Detect which cell encompasses the target text, then output its (x, y) center coordinate. 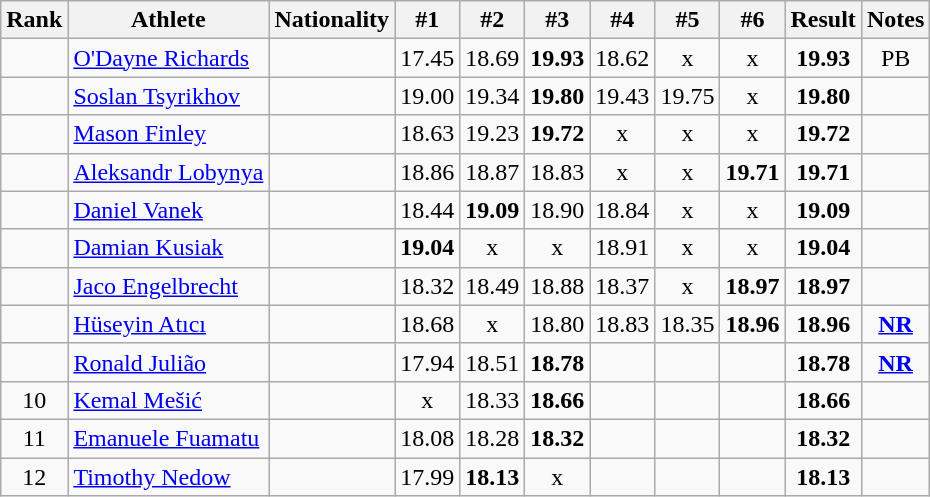
18.90 (558, 210)
Notes (895, 20)
O'Dayne Richards (168, 58)
Jaco Engelbrecht (168, 286)
Rank (34, 20)
19.23 (492, 134)
#4 (622, 20)
18.51 (492, 362)
#1 (428, 20)
18.69 (492, 58)
#5 (688, 20)
Hüseyin Atıcı (168, 324)
Emanuele Fuamatu (168, 438)
18.87 (492, 172)
12 (34, 477)
19.43 (622, 96)
18.86 (428, 172)
19.00 (428, 96)
18.91 (622, 248)
18.80 (558, 324)
#6 (752, 20)
18.68 (428, 324)
17.99 (428, 477)
18.44 (428, 210)
Daniel Vanek (168, 210)
19.75 (688, 96)
#2 (492, 20)
Athlete (168, 20)
Damian Kusiak (168, 248)
18.33 (492, 400)
10 (34, 400)
18.35 (688, 324)
Mason Finley (168, 134)
#3 (558, 20)
18.28 (492, 438)
17.94 (428, 362)
18.62 (622, 58)
Soslan Tsyrikhov (168, 96)
17.45 (428, 58)
18.08 (428, 438)
Kemal Mešić (168, 400)
Aleksandr Lobynya (168, 172)
Timothy Nedow (168, 477)
19.34 (492, 96)
Result (823, 20)
Nationality (332, 20)
18.37 (622, 286)
11 (34, 438)
18.63 (428, 134)
18.84 (622, 210)
PB (895, 58)
18.88 (558, 286)
18.49 (492, 286)
Ronald Julião (168, 362)
